Provide the (x, y) coordinate of the cell's center where the given text is located.  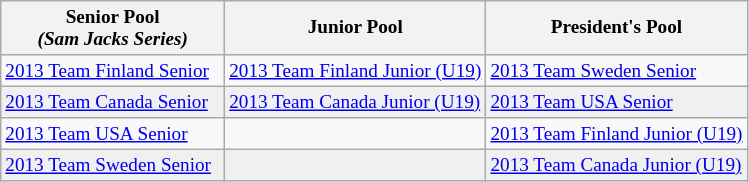
2013 Team Canada Senior (113, 102)
President's Pool (616, 28)
Senior Pool(Sam Jacks Series) (113, 28)
Junior Pool (356, 28)
2013 Team Finland Senior (113, 71)
